Determine the [x, y] coordinate at the center of the cell enclosing the given text.  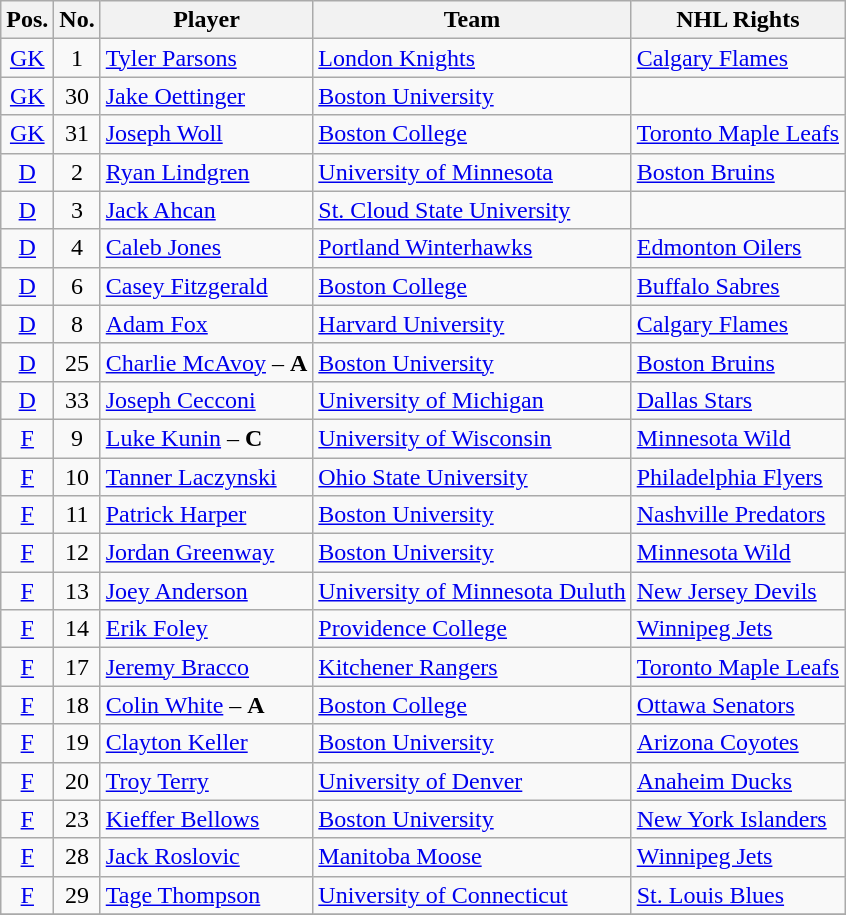
Kieffer Bellows [206, 819]
Dallas Stars [738, 400]
Adam Fox [206, 324]
Joey Anderson [206, 591]
10 [77, 477]
13 [77, 591]
Buffalo Sabres [738, 286]
University of Minnesota [472, 172]
31 [77, 134]
Tyler Parsons [206, 58]
25 [77, 362]
Arizona Coyotes [738, 743]
Clayton Keller [206, 743]
Colin White – A [206, 705]
2 [77, 172]
University of Denver [472, 781]
Ryan Lindgren [206, 172]
Joseph Woll [206, 134]
Edmonton Oilers [738, 248]
33 [77, 400]
University of Minnesota Duluth [472, 591]
1 [77, 58]
3 [77, 210]
Jack Roslovic [206, 857]
Portland Winterhawks [472, 248]
17 [77, 667]
New York Islanders [738, 819]
Jack Ahcan [206, 210]
Ottawa Senators [738, 705]
12 [77, 553]
Team [472, 20]
28 [77, 857]
23 [77, 819]
Troy Terry [206, 781]
Ohio State University [472, 477]
Erik Foley [206, 629]
8 [77, 324]
20 [77, 781]
11 [77, 515]
Caleb Jones [206, 248]
Patrick Harper [206, 515]
University of Michigan [472, 400]
Charlie McAvoy – A [206, 362]
18 [77, 705]
Joseph Cecconi [206, 400]
Jordan Greenway [206, 553]
Philadelphia Flyers [738, 477]
Nashville Predators [738, 515]
30 [77, 96]
Luke Kunin – C [206, 438]
Pos. [28, 20]
University of Connecticut [472, 895]
Providence College [472, 629]
29 [77, 895]
Tanner Laczynski [206, 477]
9 [77, 438]
Harvard University [472, 324]
University of Wisconsin [472, 438]
14 [77, 629]
Manitoba Moose [472, 857]
19 [77, 743]
No. [77, 20]
NHL Rights [738, 20]
Jeremy Bracco [206, 667]
St. Louis Blues [738, 895]
Anaheim Ducks [738, 781]
New Jersey Devils [738, 591]
Player [206, 20]
Jake Oettinger [206, 96]
4 [77, 248]
St. Cloud State University [472, 210]
London Knights [472, 58]
6 [77, 286]
Kitchener Rangers [472, 667]
Tage Thompson [206, 895]
Casey Fitzgerald [206, 286]
